Output the (x, y) coordinate of the center of the cell containing the given text.  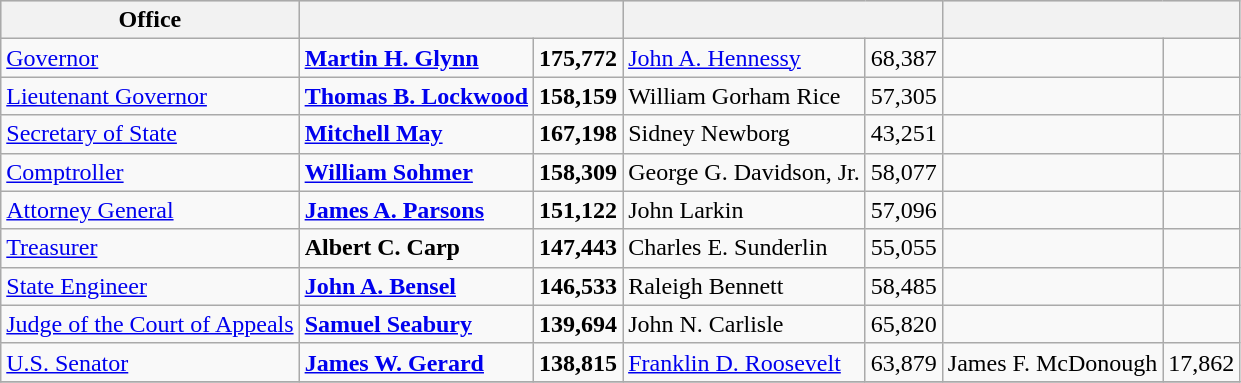
147,443 (578, 248)
Mitchell May (416, 134)
William Gorham Rice (744, 96)
55,055 (904, 248)
John A. Hennessy (744, 58)
58,485 (904, 286)
158,159 (578, 96)
State Engineer (150, 286)
William Sohmer (416, 172)
65,820 (904, 324)
175,772 (578, 58)
158,309 (578, 172)
63,879 (904, 362)
Treasurer (150, 248)
Lieutenant Governor (150, 96)
James A. Parsons (416, 210)
68,387 (904, 58)
151,122 (578, 210)
Albert C. Carp (416, 248)
James W. Gerard (416, 362)
Secretary of State (150, 134)
Franklin D. Roosevelt (744, 362)
Attorney General (150, 210)
Governor (150, 58)
John N. Carlisle (744, 324)
Martin H. Glynn (416, 58)
43,251 (904, 134)
Sidney Newborg (744, 134)
Thomas B. Lockwood (416, 96)
58,077 (904, 172)
Charles E. Sunderlin (744, 248)
146,533 (578, 286)
167,198 (578, 134)
139,694 (578, 324)
Comptroller (150, 172)
57,305 (904, 96)
17,862 (1202, 362)
Judge of the Court of Appeals (150, 324)
James F. McDonough (1052, 362)
John Larkin (744, 210)
George G. Davidson, Jr. (744, 172)
138,815 (578, 362)
Office (150, 20)
57,096 (904, 210)
U.S. Senator (150, 362)
Samuel Seabury (416, 324)
Raleigh Bennett (744, 286)
John A. Bensel (416, 286)
